From the cell containing the given text, extract its center point as (X, Y) coordinate. 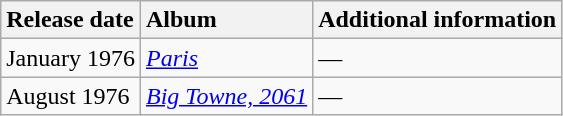
Big Towne, 2061 (226, 96)
Additional information (438, 20)
Release date (71, 20)
Paris (226, 58)
August 1976 (71, 96)
January 1976 (71, 58)
Album (226, 20)
